Capture the cell that displays the provided text and extract its (X, Y) central coordinate. 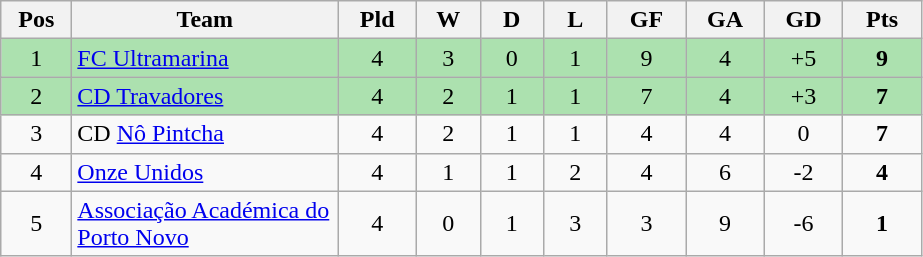
CD Travadores (205, 96)
+5 (804, 58)
Associação Académica do Porto Novo (205, 224)
-2 (804, 172)
CD Nô Pintcha (205, 134)
W (448, 20)
GA (726, 20)
L (576, 20)
6 (726, 172)
Pts (882, 20)
Team (205, 20)
5 (36, 224)
Pld (378, 20)
+3 (804, 96)
FC Ultramarina (205, 58)
-6 (804, 224)
Pos (36, 20)
Onze Unidos (205, 172)
GD (804, 20)
GF (646, 20)
D (512, 20)
